Extract the [X, Y] coordinate from the center of the cell holding the provided text.  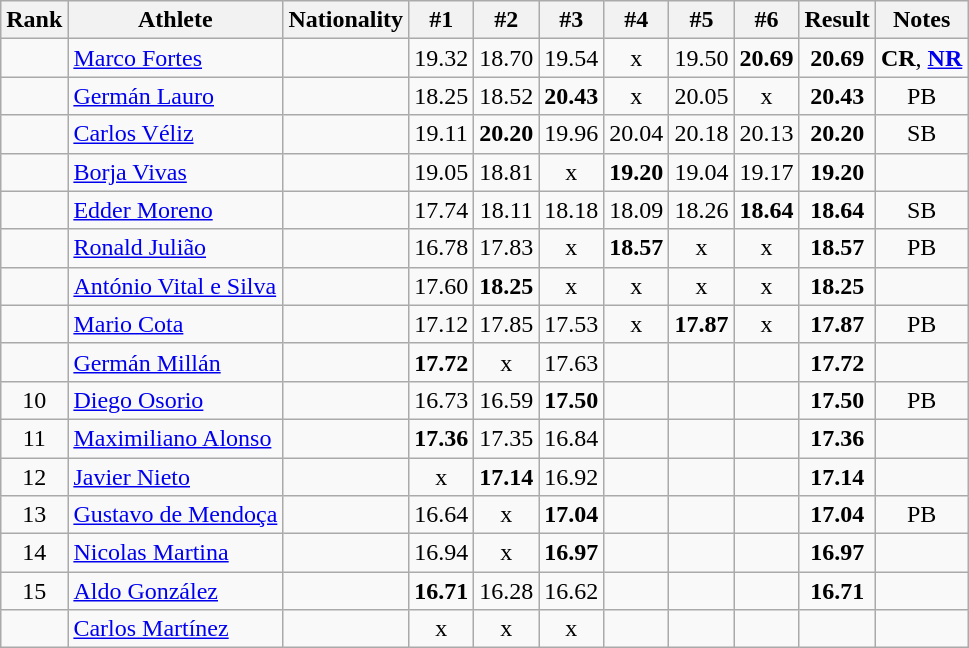
16.28 [506, 591]
17.35 [506, 438]
20.18 [702, 134]
16.59 [506, 400]
Nationality [346, 20]
16.84 [572, 438]
17.83 [506, 248]
#6 [766, 20]
16.92 [572, 477]
15 [34, 591]
18.81 [506, 172]
16.62 [572, 591]
19.32 [442, 58]
Diego Osorio [176, 400]
18.26 [702, 210]
António Vital e Silva [176, 286]
17.85 [506, 324]
18.11 [506, 210]
11 [34, 438]
13 [34, 515]
Nicolas Martina [176, 553]
CR, NR [921, 58]
Athlete [176, 20]
Edder Moreno [176, 210]
20.13 [766, 134]
#3 [572, 20]
20.05 [702, 96]
Result [837, 20]
19.11 [442, 134]
Gustavo de Mendoça [176, 515]
Borja Vivas [176, 172]
18.18 [572, 210]
16.64 [442, 515]
Germán Lauro [176, 96]
19.50 [702, 58]
10 [34, 400]
16.73 [442, 400]
#5 [702, 20]
Carlos Martínez [176, 629]
Maximiliano Alonso [176, 438]
12 [34, 477]
Rank [34, 20]
Ronald Julião [176, 248]
Marco Fortes [176, 58]
20.04 [636, 134]
14 [34, 553]
#1 [442, 20]
18.52 [506, 96]
19.96 [572, 134]
17.63 [572, 362]
19.05 [442, 172]
Mario Cota [176, 324]
16.78 [442, 248]
#2 [506, 20]
Aldo González [176, 591]
17.60 [442, 286]
16.94 [442, 553]
18.09 [636, 210]
19.54 [572, 58]
Germán Millán [176, 362]
Notes [921, 20]
17.12 [442, 324]
#4 [636, 20]
19.04 [702, 172]
Javier Nieto [176, 477]
18.70 [506, 58]
17.53 [572, 324]
19.17 [766, 172]
Carlos Véliz [176, 134]
17.74 [442, 210]
